Identify which cell holds the provided text, then report its (x, y) central coordinate. 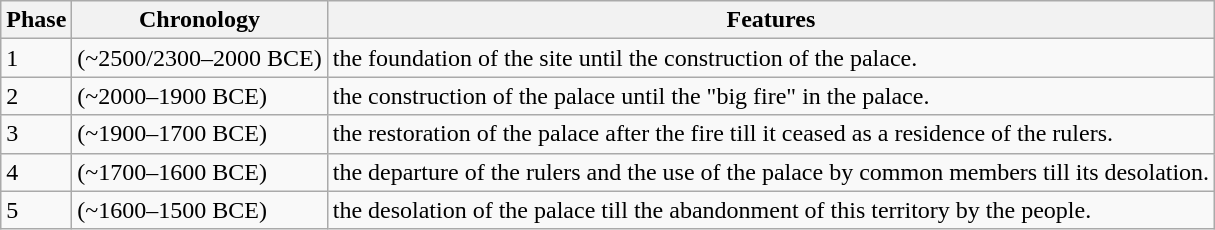
the restoration of the palace after the fire till it ceased as a residence of the rulers. (770, 134)
(~1900–1700 BCE) (200, 134)
(~2500/2300–2000 BCE) (200, 58)
the desolation of the palace till the abandonment of this territory by the people. (770, 210)
Chronology (200, 20)
Phase (36, 20)
4 (36, 172)
(~2000–1900 BCE) (200, 96)
the foundation of the site until the construction of the palace. (770, 58)
(~1700–1600 BCE) (200, 172)
Features (770, 20)
3 (36, 134)
(~1600–1500 BCE) (200, 210)
the construction of the palace until the "big fire" in the palace. (770, 96)
the departure of the rulers and the use of the palace by common members till its desolation. (770, 172)
5 (36, 210)
1 (36, 58)
2 (36, 96)
